Capture the cell that displays the provided text and extract its (x, y) central coordinate. 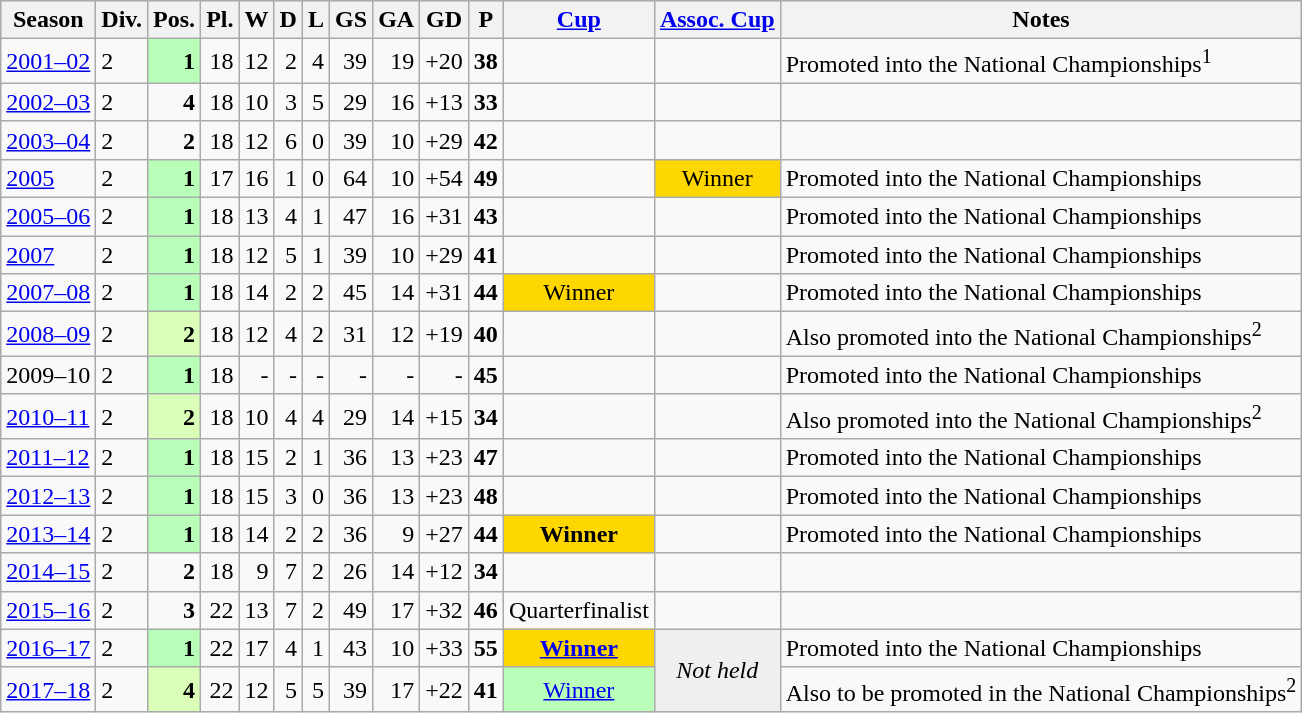
+19 (444, 334)
+15 (444, 416)
2005 (48, 178)
33 (486, 102)
31 (352, 334)
Promoted into the National Championships1 (1041, 62)
2013–14 (48, 534)
48 (486, 496)
P (486, 20)
2014–15 (48, 572)
2003–04 (48, 140)
Cup (578, 20)
+13 (444, 102)
Div. (122, 20)
L (316, 20)
19 (396, 62)
Pl. (220, 20)
+20 (444, 62)
6 (288, 140)
+27 (444, 534)
+22 (444, 690)
55 (486, 648)
26 (352, 572)
2017–18 (48, 690)
2012–13 (48, 496)
2008–09 (48, 334)
+12 (444, 572)
+32 (444, 610)
46 (486, 610)
GD (444, 20)
Also to be promoted in the National Championships2 (1041, 690)
Pos. (174, 20)
Not held (717, 670)
Notes (1041, 20)
2009–10 (48, 375)
Quarterfinalist (578, 610)
2016–17 (48, 648)
GS (352, 20)
42 (486, 140)
Season (48, 20)
GA (396, 20)
40 (486, 334)
2005–06 (48, 217)
38 (486, 62)
2011–12 (48, 458)
2007–08 (48, 293)
2001–02 (48, 62)
2010–11 (48, 416)
+54 (444, 178)
2007 (48, 255)
2015–16 (48, 610)
W (256, 20)
+33 (444, 648)
64 (352, 178)
2002–03 (48, 102)
Assoc. Cup (717, 20)
D (288, 20)
